Capture the cell that displays the provided text and extract its [X, Y] central coordinate. 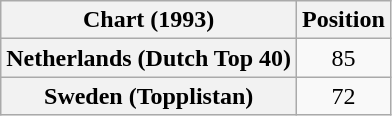
72 [344, 96]
85 [344, 58]
Position [344, 20]
Netherlands (Dutch Top 40) [149, 58]
Sweden (Topplistan) [149, 96]
Chart (1993) [149, 20]
